Find where the given text appears and provide that cell's center as (x, y) coordinate. 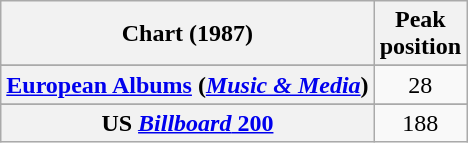
28 (420, 85)
US Billboard 200 (188, 123)
188 (420, 123)
European Albums (Music & Media) (188, 85)
Chart (1987) (188, 34)
Peak position (420, 34)
